Output the [x, y] coordinate of the center of the cell containing the given text.  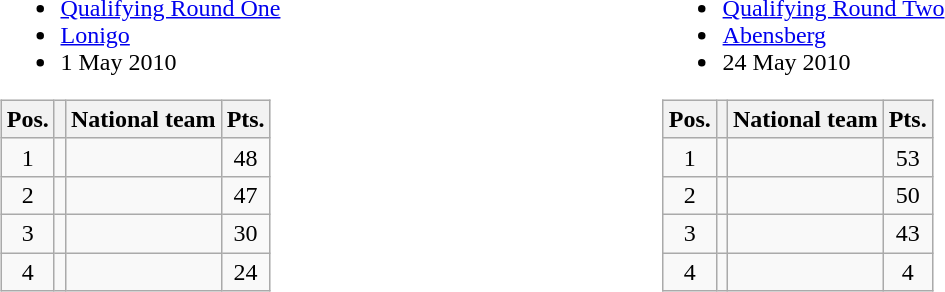
53 [908, 157]
30 [246, 233]
48 [246, 157]
47 [246, 195]
24 [246, 271]
43 [908, 233]
50 [908, 195]
